For the text-containing cell, return its midpoint in [x, y] coordinate format. 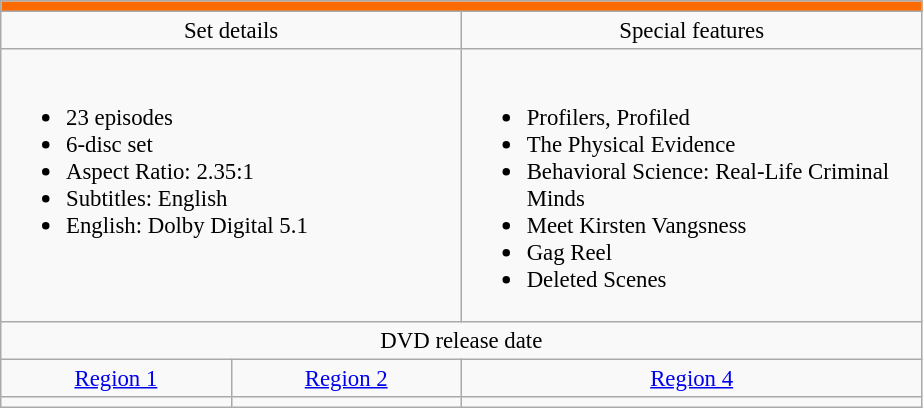
Profilers, ProfiledThe Physical EvidenceBehavioral Science: Real-Life Criminal MindsMeet Kirsten VangsnessGag ReelDeleted Scenes [692, 185]
Special features [692, 31]
Region 4 [692, 378]
Region 1 [116, 378]
Set details [232, 31]
DVD release date [462, 340]
Region 2 [346, 378]
23 episodes6-disc setAspect Ratio: 2.35:1Subtitles: EnglishEnglish: Dolby Digital 5.1 [232, 185]
